Capture the cell that displays the provided text and extract its (x, y) central coordinate. 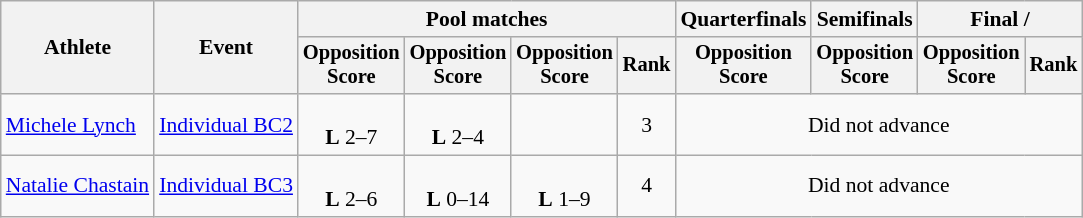
Individual BC2 (226, 124)
Final / (1000, 19)
L 0–14 (458, 186)
Athlete (78, 48)
L 2–6 (352, 186)
Michele Lynch (78, 124)
L 2–7 (352, 124)
4 (647, 186)
L 1–9 (564, 186)
3 (647, 124)
L 2–4 (458, 124)
Natalie Chastain (78, 186)
Quarterfinals (743, 19)
Pool matches (486, 19)
Semifinals (864, 19)
Individual BC3 (226, 186)
Event (226, 48)
